From the cell containing the given text, extract its center point as (x, y) coordinate. 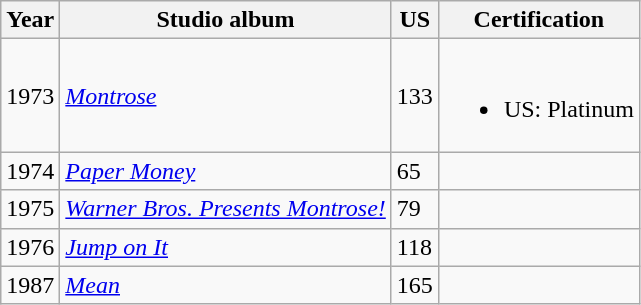
1975 (30, 209)
US: Platinum (538, 96)
US (414, 20)
Mean (226, 285)
1976 (30, 247)
Studio album (226, 20)
118 (414, 247)
Year (30, 20)
Montrose (226, 96)
Certification (538, 20)
1987 (30, 285)
Paper Money (226, 171)
133 (414, 96)
65 (414, 171)
79 (414, 209)
Warner Bros. Presents Montrose! (226, 209)
165 (414, 285)
1974 (30, 171)
Jump on It (226, 247)
1973 (30, 96)
